Determine the (X, Y) coordinate at the center of the cell enclosing the given text.  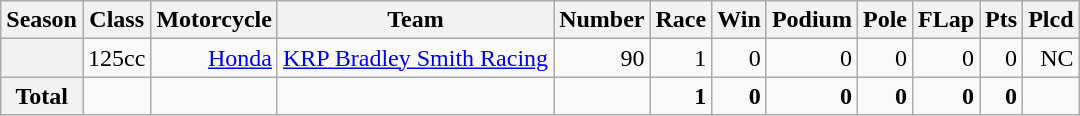
Number (602, 20)
Season (42, 20)
Pts (1002, 20)
90 (602, 58)
Race (681, 20)
Team (415, 20)
Total (42, 96)
125cc (116, 58)
Plcd (1051, 20)
Podium (812, 20)
Motorcycle (214, 20)
Honda (214, 58)
KRP Bradley Smith Racing (415, 58)
Pole (884, 20)
NC (1051, 58)
FLap (946, 20)
Class (116, 20)
Win (740, 20)
